Search for the cell housing the specified text and yield its [x, y] center coordinate. 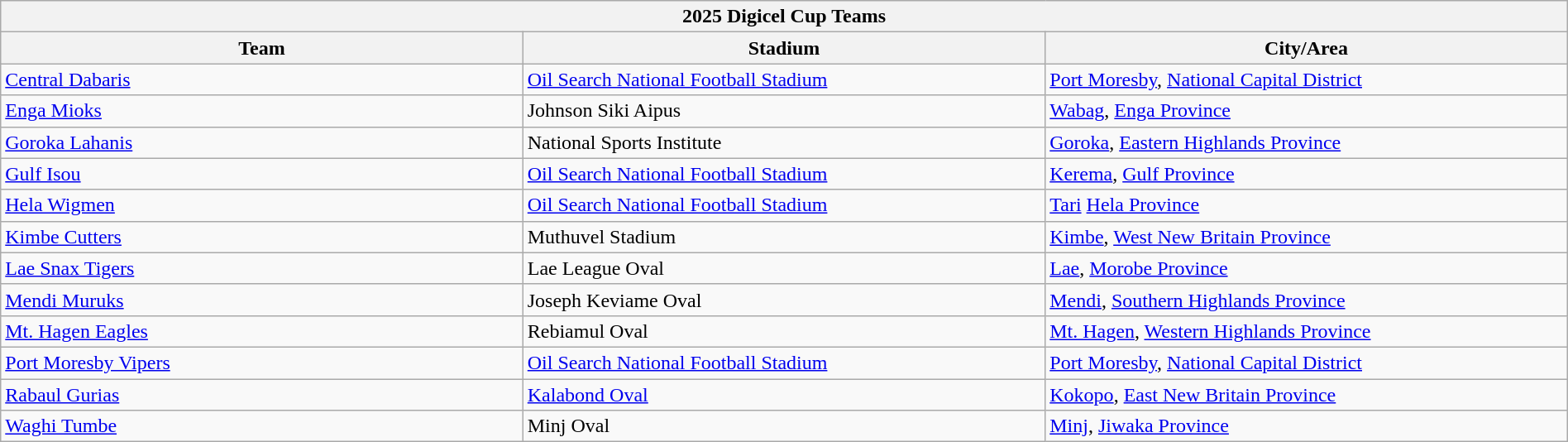
Lae League Oval [784, 268]
City/Area [1307, 48]
Kalabond Oval [784, 395]
Johnson Siki Aipus [784, 111]
Stadium [784, 48]
Mt. Hagen Eagles [262, 331]
Waghi Tumbe [262, 426]
Kerema, Gulf Province [1307, 174]
Muthuvel Stadium [784, 237]
Minj Oval [784, 426]
Lae, Morobe Province [1307, 268]
Tari Hela Province [1307, 205]
Joseph Keviame Oval [784, 300]
Mt. Hagen, Western Highlands Province [1307, 331]
2025 Digicel Cup Teams [784, 17]
Port Moresby Vipers [262, 363]
Wabag, Enga Province [1307, 111]
Kokopo, East New Britain Province [1307, 395]
Enga Mioks [262, 111]
Rebiamul Oval [784, 331]
Goroka, Eastern Highlands Province [1307, 142]
Lae Snax Tigers [262, 268]
Minj, Jiwaka Province [1307, 426]
Team [262, 48]
Kimbe, West New Britain Province [1307, 237]
Goroka Lahanis [262, 142]
Hela Wigmen [262, 205]
National Sports Institute [784, 142]
Central Dabaris [262, 79]
Kimbe Cutters [262, 237]
Gulf Isou [262, 174]
Mendi, Southern Highlands Province [1307, 300]
Rabaul Gurias [262, 395]
Mendi Muruks [262, 300]
